Locate the cell with the specified text and output its (X, Y) center coordinate. 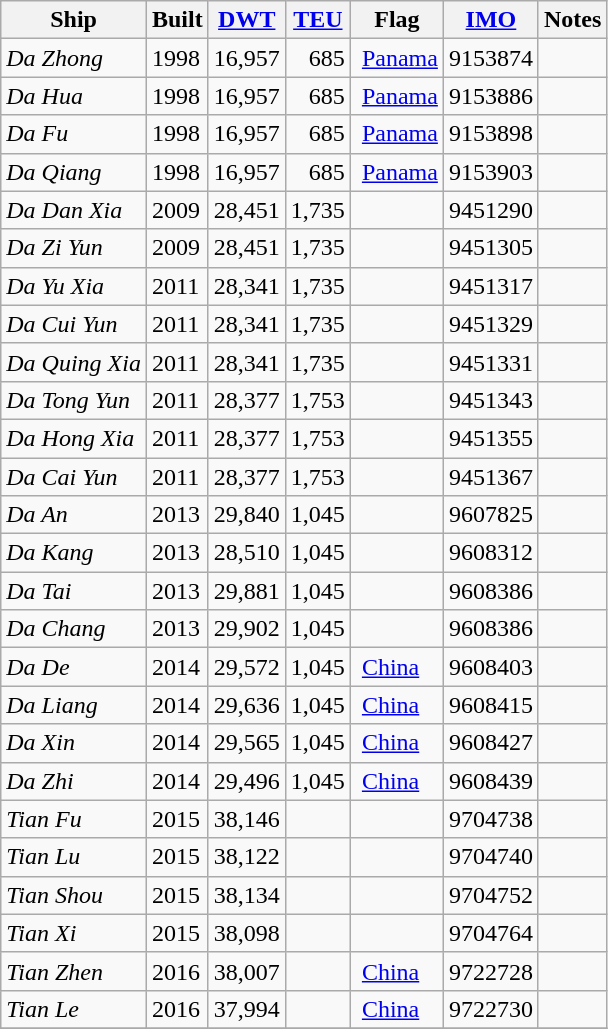
Da Tai (74, 591)
Tian Shou (74, 895)
29,496 (246, 781)
9608403 (490, 667)
9607825 (490, 515)
Da An (74, 515)
Da Tong Yun (74, 400)
Da Qiang (74, 172)
29,902 (246, 629)
Da Fu (74, 134)
Tian Fu (74, 819)
Da Zi Yun (74, 248)
38,134 (246, 895)
9153903 (490, 172)
IMO (490, 20)
Da De (74, 667)
Ship (74, 20)
Da Dan Xia (74, 210)
Tian Xi (74, 933)
Notes (572, 20)
Da Zhi (74, 781)
Da Cui Yun (74, 324)
29,840 (246, 515)
9451367 (490, 477)
37,994 (246, 1009)
29,565 (246, 743)
Da Liang (74, 705)
Tian Lu (74, 857)
28,510 (246, 553)
Da Chang (74, 629)
9608415 (490, 705)
DWT (246, 20)
38,122 (246, 857)
9451290 (490, 210)
Da Xin (74, 743)
Flag (396, 20)
38,146 (246, 819)
9722730 (490, 1009)
Da Zhong (74, 58)
Da Hong Xia (74, 438)
Da Hua (74, 96)
Da Kang (74, 553)
38,007 (246, 971)
9704752 (490, 895)
Built (177, 20)
Tian Zhen (74, 971)
29,636 (246, 705)
9608427 (490, 743)
9451329 (490, 324)
29,881 (246, 591)
9451317 (490, 286)
9722728 (490, 971)
Da Quing Xia (74, 362)
9704738 (490, 819)
9451343 (490, 400)
TEU (318, 20)
9704740 (490, 857)
38,098 (246, 933)
9608312 (490, 553)
29,572 (246, 667)
9608439 (490, 781)
9451331 (490, 362)
9451355 (490, 438)
Tian Le (74, 1009)
Da Cai Yun (74, 477)
9704764 (490, 933)
9153874 (490, 58)
Da Yu Xia (74, 286)
9153898 (490, 134)
9153886 (490, 96)
9451305 (490, 248)
